Find where the given text appears and provide that cell's center as [x, y] coordinate. 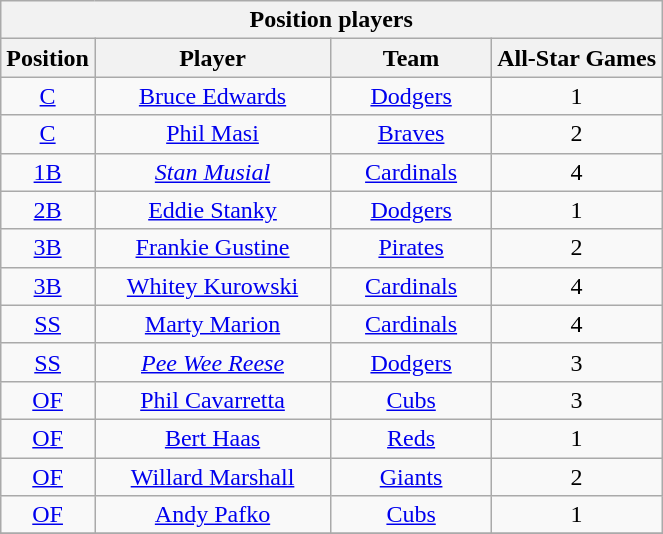
Phil Masi [212, 134]
2B [48, 210]
Eddie Stanky [212, 210]
Pirates [412, 248]
Marty Marion [212, 324]
Willard Marshall [212, 477]
Whitey Kurowski [212, 286]
Frankie Gustine [212, 248]
Braves [412, 134]
All-Star Games [577, 58]
Pee Wee Reese [212, 362]
Giants [412, 477]
Bruce Edwards [212, 96]
Andy Pafko [212, 515]
Position players [332, 20]
Team [412, 58]
Phil Cavarretta [212, 400]
Reds [412, 438]
Stan Musial [212, 172]
1B [48, 172]
Bert Haas [212, 438]
Position [48, 58]
Player [212, 58]
